Provide the (X, Y) coordinate of the cell's center where the given text is located.  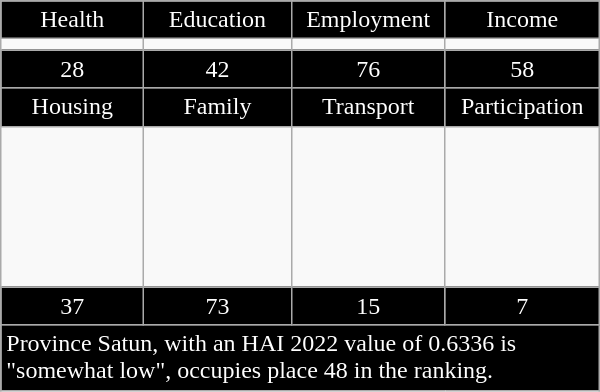
Health (72, 20)
Participation (522, 107)
58 (522, 69)
Housing (72, 107)
73 (218, 306)
37 (72, 306)
Education (218, 20)
Employment (368, 20)
42 (218, 69)
Transport (368, 107)
Family (218, 107)
7 (522, 306)
Income (522, 20)
28 (72, 69)
Province Satun, with an HAI 2022 value of 0.6336 is "somewhat low", occupies place 48 in the ranking. (300, 358)
15 (368, 306)
76 (368, 69)
